Locate the cell with the specified text and output its (X, Y) center coordinate. 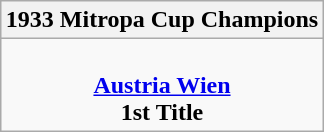
1933 Mitropa Cup Champions (162, 20)
Austria Wien 1st Title (162, 85)
